Search for the cell housing the specified text and yield its (x, y) center coordinate. 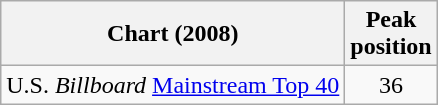
Peakposition (391, 34)
36 (391, 85)
Chart (2008) (173, 34)
U.S. Billboard Mainstream Top 40 (173, 85)
